Provide the [x, y] coordinate of the cell's center where the given text is located.  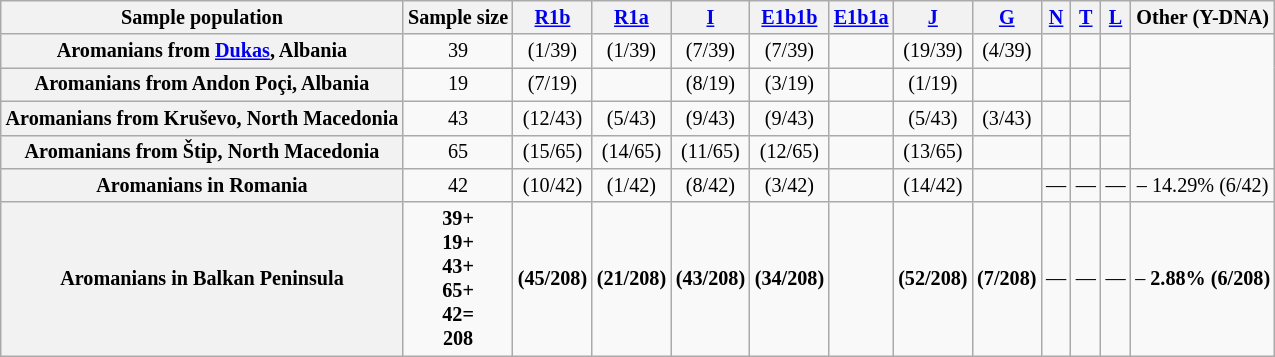
G [1006, 18]
(52/208) [932, 280]
(1/19) [932, 85]
39 [458, 52]
E1b1b [790, 18]
19 [458, 85]
(13/65) [932, 152]
– 2.88% (6/208) [1202, 280]
39+19+43+65+42=208 [458, 280]
Aromanians from Kruševo, North Macedonia [202, 119]
(14/42) [932, 186]
Aromanians in Romania [202, 186]
(7/208) [1006, 280]
R1a [632, 18]
(12/43) [552, 119]
(8/19) [710, 85]
(21/208) [632, 280]
(12/65) [790, 152]
T [1086, 18]
(3/43) [1006, 119]
Sample size [458, 18]
L [1116, 18]
(3/42) [790, 186]
(8/42) [710, 186]
(11/65) [710, 152]
(4/39) [1006, 52]
Aromanians in Balkan Peninsula [202, 280]
Aromanians from Andon Poçi, Albania [202, 85]
42 [458, 186]
(10/42) [552, 186]
I [710, 18]
(45/208) [552, 280]
Aromanians from Dukas, Albania [202, 52]
(7/19) [552, 85]
43 [458, 119]
Sample population [202, 18]
– 14.29% (6/42) [1202, 186]
N [1056, 18]
Other (Y-DNA) [1202, 18]
(15/65) [552, 152]
J [932, 18]
(19/39) [932, 52]
(3/19) [790, 85]
E1b1a [861, 18]
(1/42) [632, 186]
(14/65) [632, 152]
65 [458, 152]
(43/208) [710, 280]
R1b [552, 18]
Aromanians from Štip, North Macedonia [202, 152]
(34/208) [790, 280]
